Provide the (X, Y) coordinate of the cell's center where the given text is located.  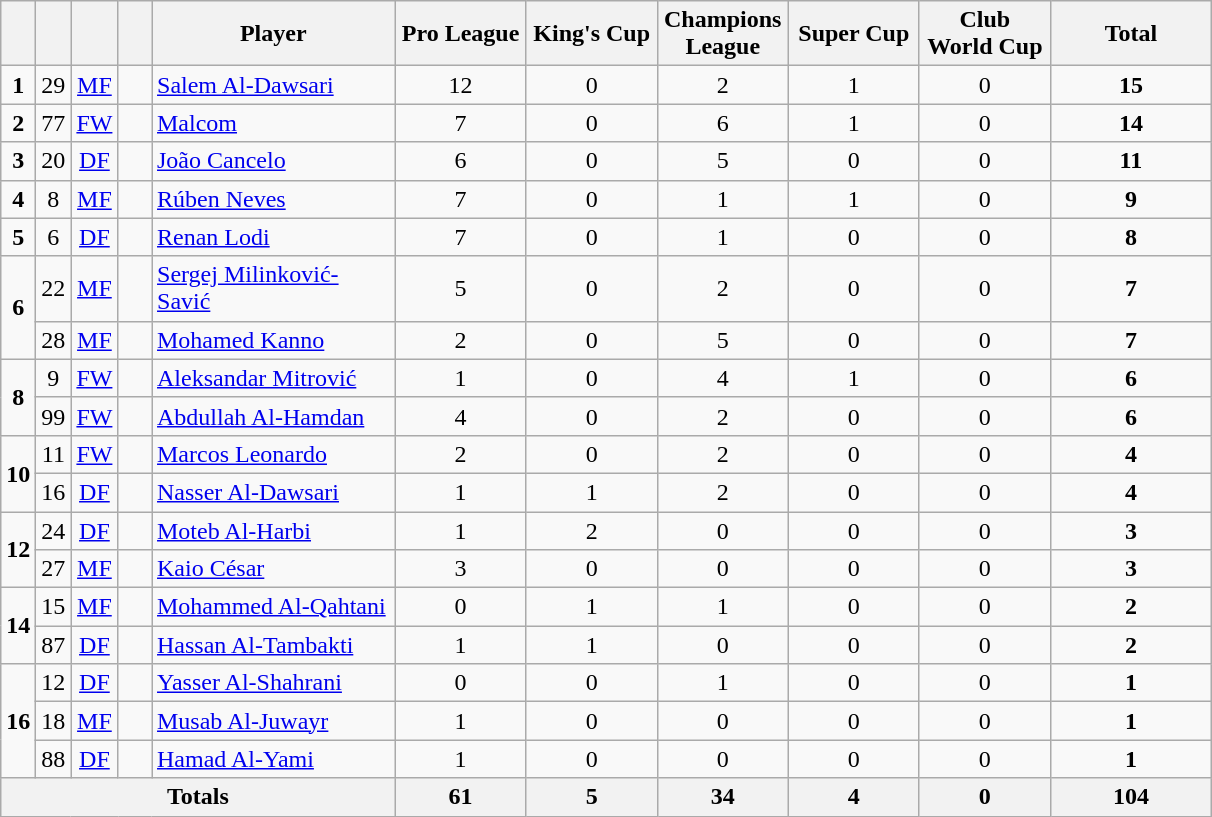
Mohamed Kanno (274, 340)
77 (54, 123)
Musab Al-Juwayr (274, 721)
Nasser Al-Dawsari (274, 492)
Marcos Leonardo (274, 454)
Hassan Al-Tambakti (274, 645)
Total (1130, 34)
22 (54, 288)
34 (722, 797)
24 (54, 531)
Yasser Al-Shahrani (274, 683)
King's Cup (592, 34)
104 (1130, 797)
61 (460, 797)
Kaio César (274, 569)
Rúben Neves (274, 199)
Club World Cup (984, 34)
Pro League (460, 34)
João Cancelo (274, 161)
29 (54, 85)
87 (54, 645)
27 (54, 569)
10 (18, 473)
Super Cup (854, 34)
Player (274, 34)
Totals (198, 797)
Renan Lodi (274, 237)
Malcom (274, 123)
99 (54, 416)
Aleksandar Mitrović (274, 378)
Salem Al-Dawsari (274, 85)
Abdullah Al-Hamdan (274, 416)
Mohammed Al-Qahtani (274, 607)
88 (54, 759)
Champions League (722, 34)
28 (54, 340)
Moteb Al-Harbi (274, 531)
Sergej Milinković-Savić (274, 288)
18 (54, 721)
Hamad Al-Yami (274, 759)
20 (54, 161)
